Search for the cell housing the specified text and yield its [x, y] center coordinate. 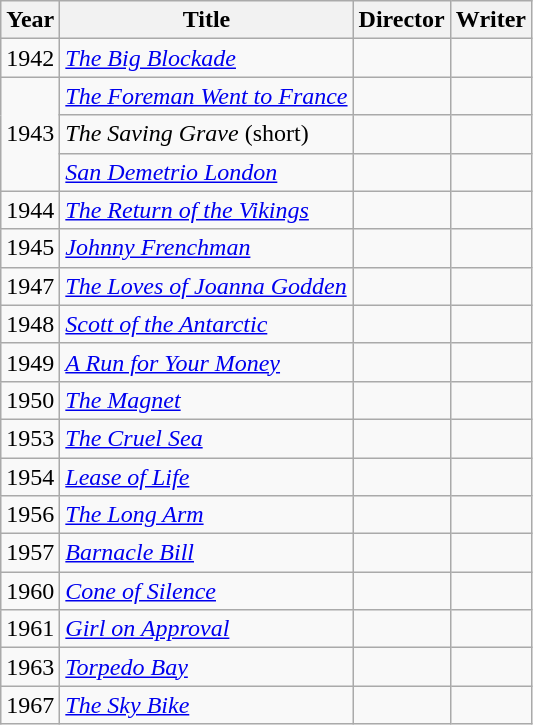
San Demetrio London [206, 172]
A Run for Your Money [206, 362]
1945 [30, 248]
Girl on Approval [206, 629]
Title [206, 20]
The Foreman Went to France [206, 96]
The Loves of Joanna Godden [206, 286]
1956 [30, 515]
1948 [30, 324]
1967 [30, 705]
1954 [30, 477]
Lease of Life [206, 477]
Johnny Frenchman [206, 248]
1949 [30, 362]
1943 [30, 134]
1957 [30, 553]
1961 [30, 629]
Barnacle Bill [206, 553]
The Big Blockade [206, 58]
1944 [30, 210]
The Long Arm [206, 515]
The Saving Grave (short) [206, 134]
Scott of the Antarctic [206, 324]
The Sky Bike [206, 705]
1947 [30, 286]
1942 [30, 58]
1953 [30, 438]
Year [30, 20]
The Magnet [206, 400]
Director [402, 20]
Torpedo Bay [206, 667]
1960 [30, 591]
1963 [30, 667]
Writer [490, 20]
The Cruel Sea [206, 438]
1950 [30, 400]
Cone of Silence [206, 591]
The Return of the Vikings [206, 210]
